Capture the cell that displays the provided text and extract its [x, y] central coordinate. 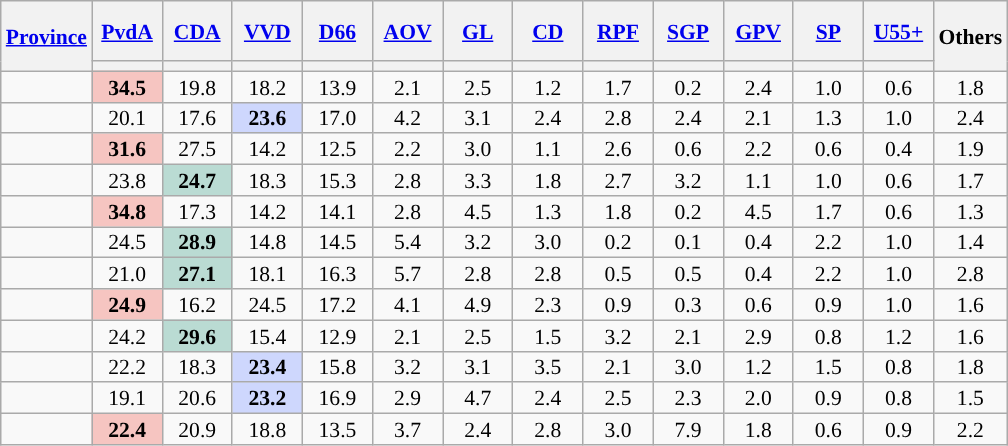
U55+ [898, 31]
17.2 [337, 304]
Others [971, 36]
5.4 [408, 242]
20.1 [127, 118]
22.4 [127, 430]
18.8 [267, 430]
12.5 [337, 150]
14.1 [337, 212]
D66 [337, 31]
14.5 [337, 242]
20.9 [197, 430]
18.2 [267, 86]
GPV [758, 31]
CDA [197, 31]
18.1 [267, 274]
29.6 [197, 336]
1.4 [971, 242]
27.1 [197, 274]
15.4 [267, 336]
17.6 [197, 118]
12.9 [337, 336]
27.5 [197, 150]
GL [478, 31]
23.4 [267, 366]
15.3 [337, 180]
34.5 [127, 86]
19.1 [127, 398]
VVD [267, 31]
28.9 [197, 242]
Province [46, 36]
0.3 [688, 304]
24.2 [127, 336]
1.9 [971, 150]
4.1 [408, 304]
3.3 [478, 180]
34.8 [127, 212]
2.0 [758, 398]
23.6 [267, 118]
23.8 [127, 180]
SP [828, 31]
4.2 [408, 118]
24.9 [127, 304]
22.2 [127, 366]
AOV [408, 31]
15.8 [337, 366]
19.8 [197, 86]
16.3 [337, 274]
2.6 [618, 150]
13.9 [337, 86]
3.7 [408, 430]
31.6 [127, 150]
5.7 [408, 274]
RPF [618, 31]
CD [548, 31]
21.0 [127, 274]
17.3 [197, 212]
4.9 [478, 304]
20.6 [197, 398]
23.2 [267, 398]
16.9 [337, 398]
13.5 [337, 430]
2.7 [618, 180]
17.0 [337, 118]
0.1 [688, 242]
3.5 [548, 366]
24.7 [197, 180]
PvdA [127, 31]
7.9 [688, 430]
16.2 [197, 304]
4.7 [478, 398]
14.8 [267, 242]
SGP [688, 31]
